Return [X, Y] of the center of cell containing provided text 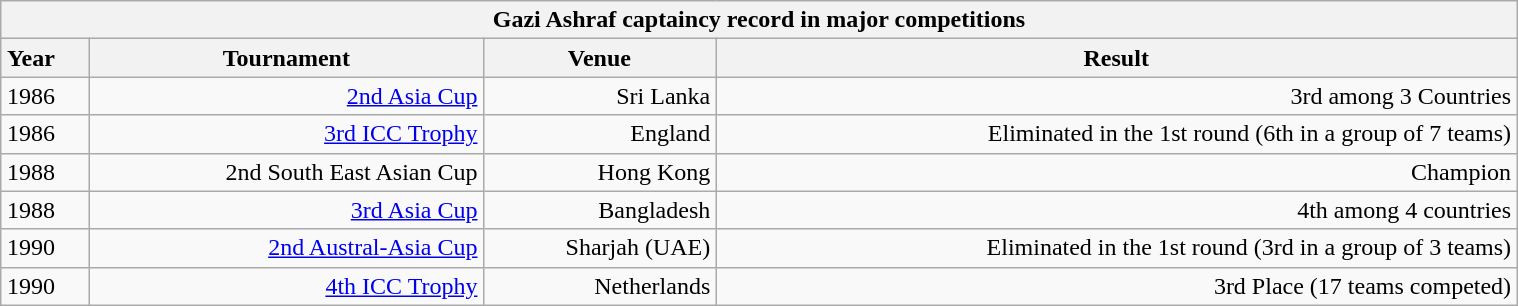
2nd Asia Cup [286, 96]
Eliminated in the 1st round (6th in a group of 7 teams) [1116, 134]
Sri Lanka [600, 96]
Venue [600, 58]
4th ICC Trophy [286, 286]
2nd South East Asian Cup [286, 172]
Champion [1116, 172]
Eliminated in the 1st round (3rd in a group of 3 teams) [1116, 248]
Year [45, 58]
4th among 4 countries [1116, 210]
Result [1116, 58]
3rd Place (17 teams competed) [1116, 286]
Sharjah (UAE) [600, 248]
3rd among 3 Countries [1116, 96]
3rd Asia Cup [286, 210]
England [600, 134]
Tournament [286, 58]
Gazi Ashraf captaincy record in major competitions [758, 20]
Netherlands [600, 286]
3rd ICC Trophy [286, 134]
Bangladesh [600, 210]
Hong Kong [600, 172]
2nd Austral-Asia Cup [286, 248]
